Identify which cell holds the provided text, then report its [X, Y] central coordinate. 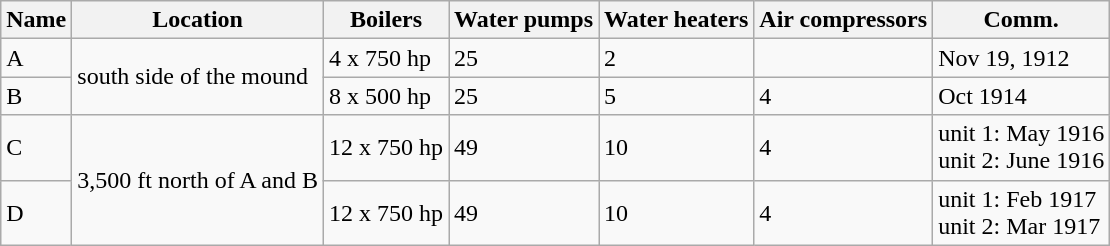
Nov 19, 1912 [1022, 58]
south side of the mound [198, 77]
D [36, 212]
Name [36, 20]
Air compressors [844, 20]
Water pumps [524, 20]
5 [676, 96]
8 x 500 hp [386, 96]
B [36, 96]
unit 1: Feb 1917unit 2: Mar 1917 [1022, 212]
Oct 1914 [1022, 96]
2 [676, 58]
unit 1: May 1916unit 2: June 1916 [1022, 148]
C [36, 148]
3,500 ft north of A and B [198, 180]
Comm. [1022, 20]
Water heaters [676, 20]
Boilers [386, 20]
Location [198, 20]
4 x 750 hp [386, 58]
A [36, 58]
